Locate the cell with the specified text and output its (x, y) center coordinate. 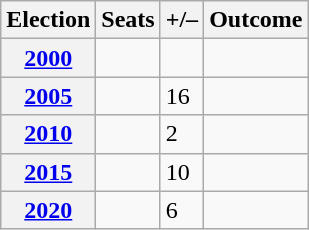
2020 (48, 210)
Election (48, 20)
16 (182, 96)
2 (182, 134)
2000 (48, 58)
2015 (48, 172)
2005 (48, 96)
Outcome (256, 20)
6 (182, 210)
+/– (182, 20)
Seats (128, 20)
2010 (48, 134)
10 (182, 172)
